Output the [X, Y] coordinate of the center of the cell containing the given text.  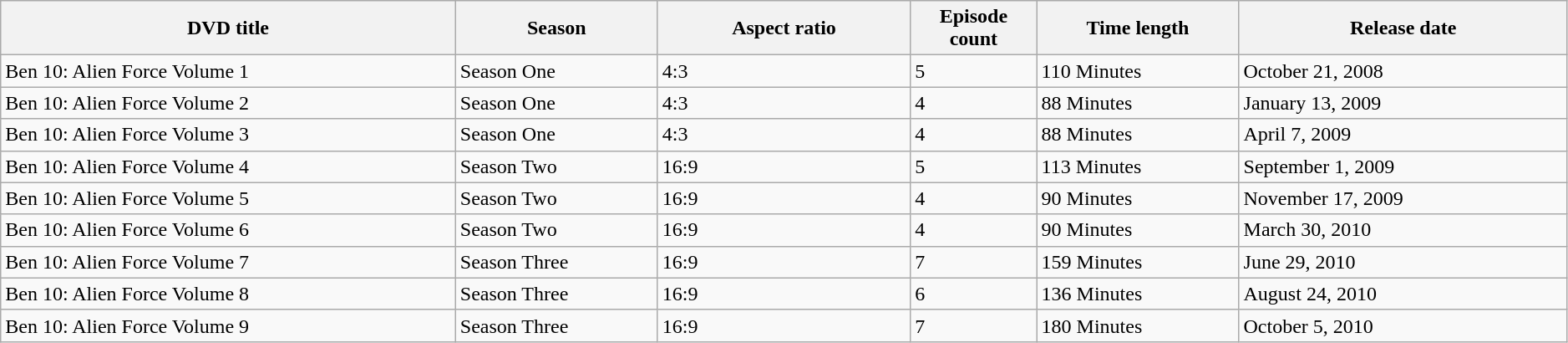
Ben 10: Alien Force Volume 5 [229, 198]
September 1, 2009 [1403, 166]
October 21, 2008 [1403, 71]
Episode count [974, 28]
Time length [1138, 28]
159 Minutes [1138, 262]
October 5, 2010 [1403, 325]
August 24, 2010 [1403, 294]
Ben 10: Alien Force Volume 1 [229, 71]
Ben 10: Alien Force Volume 2 [229, 103]
180 Minutes [1138, 325]
April 7, 2009 [1403, 135]
Ben 10: Alien Force Volume 6 [229, 230]
Ben 10: Alien Force Volume 3 [229, 135]
Ben 10: Alien Force Volume 9 [229, 325]
136 Minutes [1138, 294]
Ben 10: Alien Force Volume 4 [229, 166]
Release date [1403, 28]
Season [556, 28]
DVD title [229, 28]
Aspect ratio [784, 28]
June 29, 2010 [1403, 262]
110 Minutes [1138, 71]
November 17, 2009 [1403, 198]
March 30, 2010 [1403, 230]
January 13, 2009 [1403, 103]
Ben 10: Alien Force Volume 7 [229, 262]
6 [974, 294]
113 Minutes [1138, 166]
Ben 10: Alien Force Volume 8 [229, 294]
